For the text-containing cell, return its midpoint in [x, y] coordinate format. 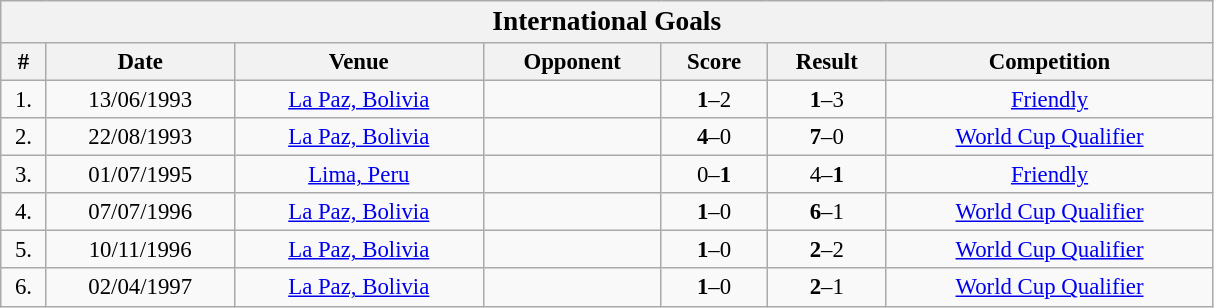
13/06/1993 [140, 100]
Venue [358, 62]
2–2 [826, 250]
01/07/1995 [140, 175]
4. [24, 212]
6. [24, 288]
Result [826, 62]
International Goals [607, 22]
7–0 [826, 137]
Competition [1049, 62]
1–3 [826, 100]
0–1 [714, 175]
5. [24, 250]
4–1 [826, 175]
2–1 [826, 288]
Date [140, 62]
6–1 [826, 212]
4–0 [714, 137]
2. [24, 137]
1–2 [714, 100]
07/07/1996 [140, 212]
22/08/1993 [140, 137]
10/11/1996 [140, 250]
3. [24, 175]
Opponent [572, 62]
Score [714, 62]
# [24, 62]
Lima, Peru [358, 175]
02/04/1997 [140, 288]
1. [24, 100]
